Provide the [X, Y] coordinate of the cell's center where the given text is located.  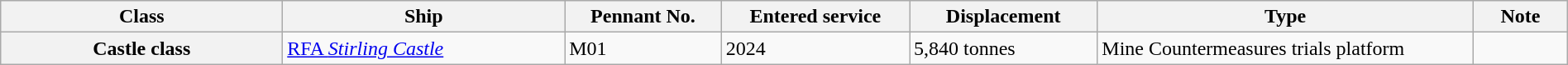
Mine Countermeasures trials platform [1285, 48]
Castle class [142, 48]
RFA Stirling Castle [423, 48]
Type [1285, 17]
Ship [423, 17]
Pennant No. [643, 17]
2024 [815, 48]
5,840 tonnes [1004, 48]
Entered service [815, 17]
Note [1521, 17]
Class [142, 17]
Displacement [1004, 17]
M01 [643, 48]
